Scan for the cell matching the given text and deliver its (x, y) coordinate at center. 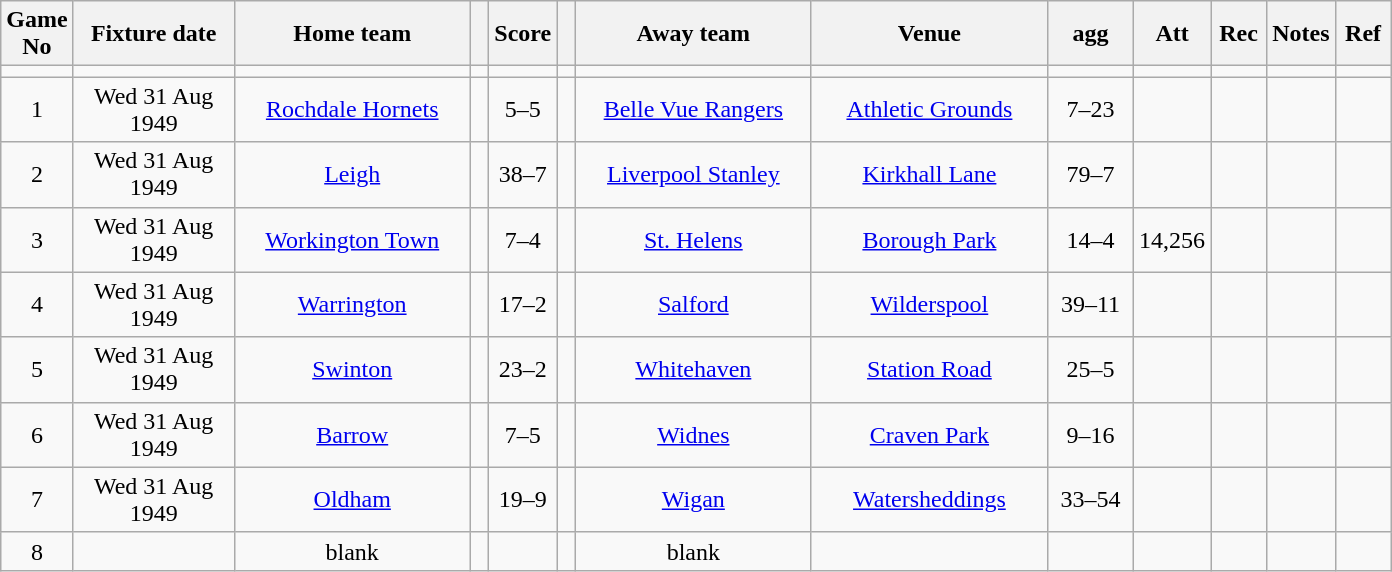
Barrow (352, 434)
Att (1172, 34)
Craven Park (929, 434)
Wilderspool (929, 304)
3 (37, 240)
Liverpool Stanley (693, 174)
Game No (37, 34)
1 (37, 110)
33–54 (1090, 500)
14,256 (1172, 240)
Station Road (929, 370)
7–5 (523, 434)
Leigh (352, 174)
Score (523, 34)
Notes (1301, 34)
79–7 (1090, 174)
Ref (1363, 34)
Workington Town (352, 240)
4 (37, 304)
Rec (1239, 34)
Rochdale Hornets (352, 110)
Widnes (693, 434)
Kirkhall Lane (929, 174)
St. Helens (693, 240)
19–9 (523, 500)
Venue (929, 34)
Swinton (352, 370)
7–23 (1090, 110)
Wigan (693, 500)
Home team (352, 34)
5–5 (523, 110)
23–2 (523, 370)
Away team (693, 34)
9–16 (1090, 434)
8 (37, 551)
Oldham (352, 500)
2 (37, 174)
17–2 (523, 304)
38–7 (523, 174)
39–11 (1090, 304)
Belle Vue Rangers (693, 110)
6 (37, 434)
Watersheddings (929, 500)
7 (37, 500)
25–5 (1090, 370)
Salford (693, 304)
7–4 (523, 240)
Athletic Grounds (929, 110)
5 (37, 370)
Whitehaven (693, 370)
Borough Park (929, 240)
Warrington (352, 304)
agg (1090, 34)
Fixture date (154, 34)
14–4 (1090, 240)
